Detect which cell encompasses the target text, then output its (x, y) center coordinate. 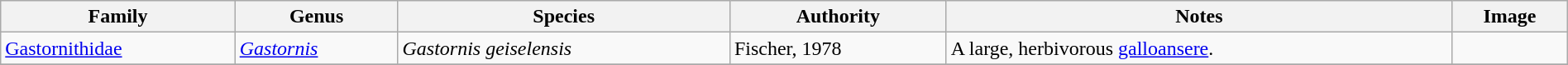
Notes (1199, 17)
Genus (316, 17)
A large, herbivorous galloansere. (1199, 48)
Species (564, 17)
Authority (838, 17)
Family (117, 17)
Gastornis geiselensis (564, 48)
Gastornis (316, 48)
Image (1510, 17)
Fischer, 1978 (838, 48)
Gastornithidae (117, 48)
